Scan for the cell matching the given text and deliver its (x, y) coordinate at center. 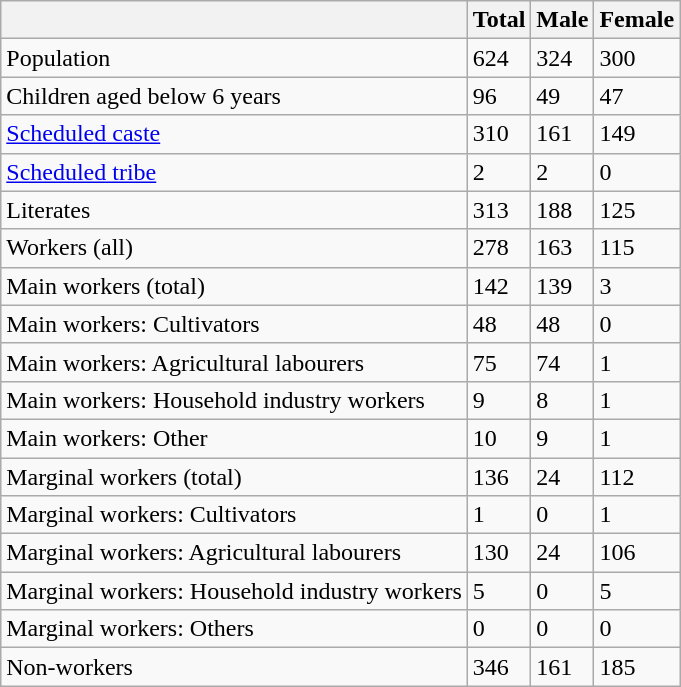
Main workers: Cultivators (234, 324)
Main workers (total) (234, 286)
47 (637, 96)
Marginal workers: Household industry workers (234, 591)
324 (562, 58)
3 (637, 286)
Marginal workers: Others (234, 629)
8 (562, 400)
Female (637, 20)
75 (499, 362)
Population (234, 58)
130 (499, 553)
310 (499, 134)
115 (637, 248)
Marginal workers: Agricultural labourers (234, 553)
624 (499, 58)
300 (637, 58)
10 (499, 438)
346 (499, 667)
Children aged below 6 years (234, 96)
142 (499, 286)
Main workers: Household industry workers (234, 400)
Workers (all) (234, 248)
Marginal workers (total) (234, 477)
Marginal workers: Cultivators (234, 515)
163 (562, 248)
96 (499, 96)
278 (499, 248)
112 (637, 477)
Literates (234, 210)
Main workers: Other (234, 438)
185 (637, 667)
Main workers: Agricultural labourers (234, 362)
Scheduled caste (234, 134)
125 (637, 210)
106 (637, 553)
49 (562, 96)
188 (562, 210)
Total (499, 20)
313 (499, 210)
139 (562, 286)
74 (562, 362)
Scheduled tribe (234, 172)
149 (637, 134)
Non-workers (234, 667)
136 (499, 477)
Male (562, 20)
